From the cell containing the given text, extract its center point as (X, Y) coordinate. 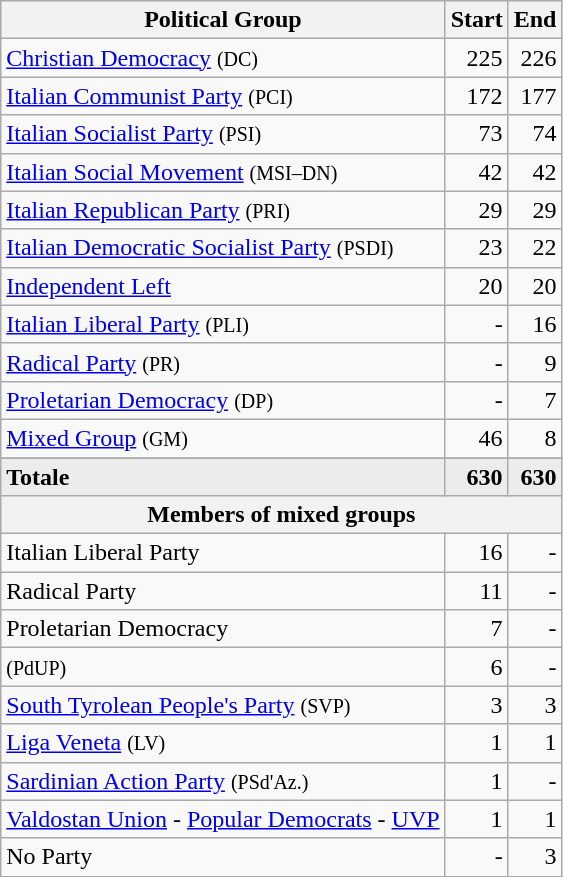
Christian Democracy (DC) (223, 58)
Italian Socialist Party (PSI) (223, 134)
Italian Liberal Party (223, 553)
177 (535, 96)
Sardinian Action Party (PSd'Az.) (223, 781)
6 (476, 667)
225 (476, 58)
Valdostan Union - Popular Democrats - UVP (223, 819)
No Party (223, 857)
End (535, 20)
South Tyrolean People's Party (SVP) (223, 705)
Italian Social Movement (MSI–DN) (223, 172)
Radical Party (PR) (223, 362)
Proletarian Democracy (223, 629)
11 (476, 591)
Totale (223, 477)
Proletarian Democracy (DP) (223, 400)
Members of mixed groups (282, 515)
Italian Liberal Party (PLI) (223, 324)
46 (476, 438)
22 (535, 248)
172 (476, 96)
8 (535, 438)
(PdUP) (223, 667)
23 (476, 248)
Italian Republican Party (PRI) (223, 210)
Italian Democratic Socialist Party (PSDI) (223, 248)
Mixed Group (GM) (223, 438)
Start (476, 20)
9 (535, 362)
74 (535, 134)
Independent Left (223, 286)
73 (476, 134)
226 (535, 58)
Political Group (223, 20)
Italian Communist Party (PCI) (223, 96)
Liga Veneta (LV) (223, 743)
Radical Party (223, 591)
